Output the (X, Y) coordinate of the center of the cell containing the given text.  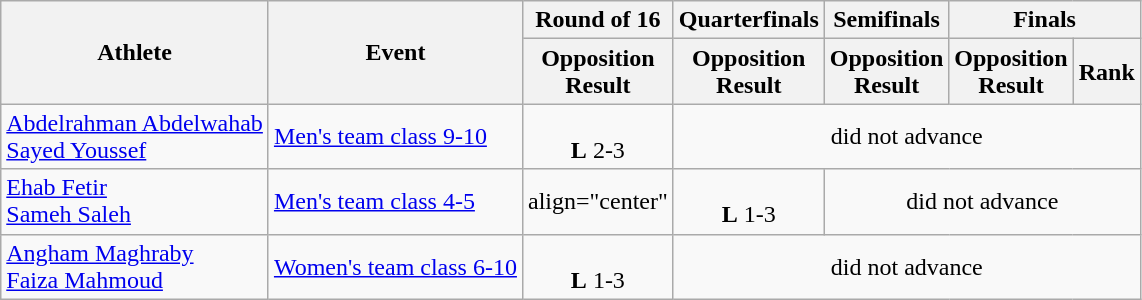
Women's team class 6-10 (395, 266)
Ehab FetirSameh Saleh (135, 202)
Quarterfinals (748, 20)
Semifinals (886, 20)
Men's team class 4-5 (395, 202)
Round of 16 (598, 20)
Event (395, 52)
L 2-3 (598, 136)
Men's team class 9-10 (395, 136)
Finals (1045, 20)
Rank (1106, 72)
align="center" (598, 202)
Angham MaghrabyFaiza Mahmoud (135, 266)
Abdelrahman AbdelwahabSayed Youssef (135, 136)
Athlete (135, 52)
